Extract the [X, Y] coordinate from the center of the cell holding the provided text.  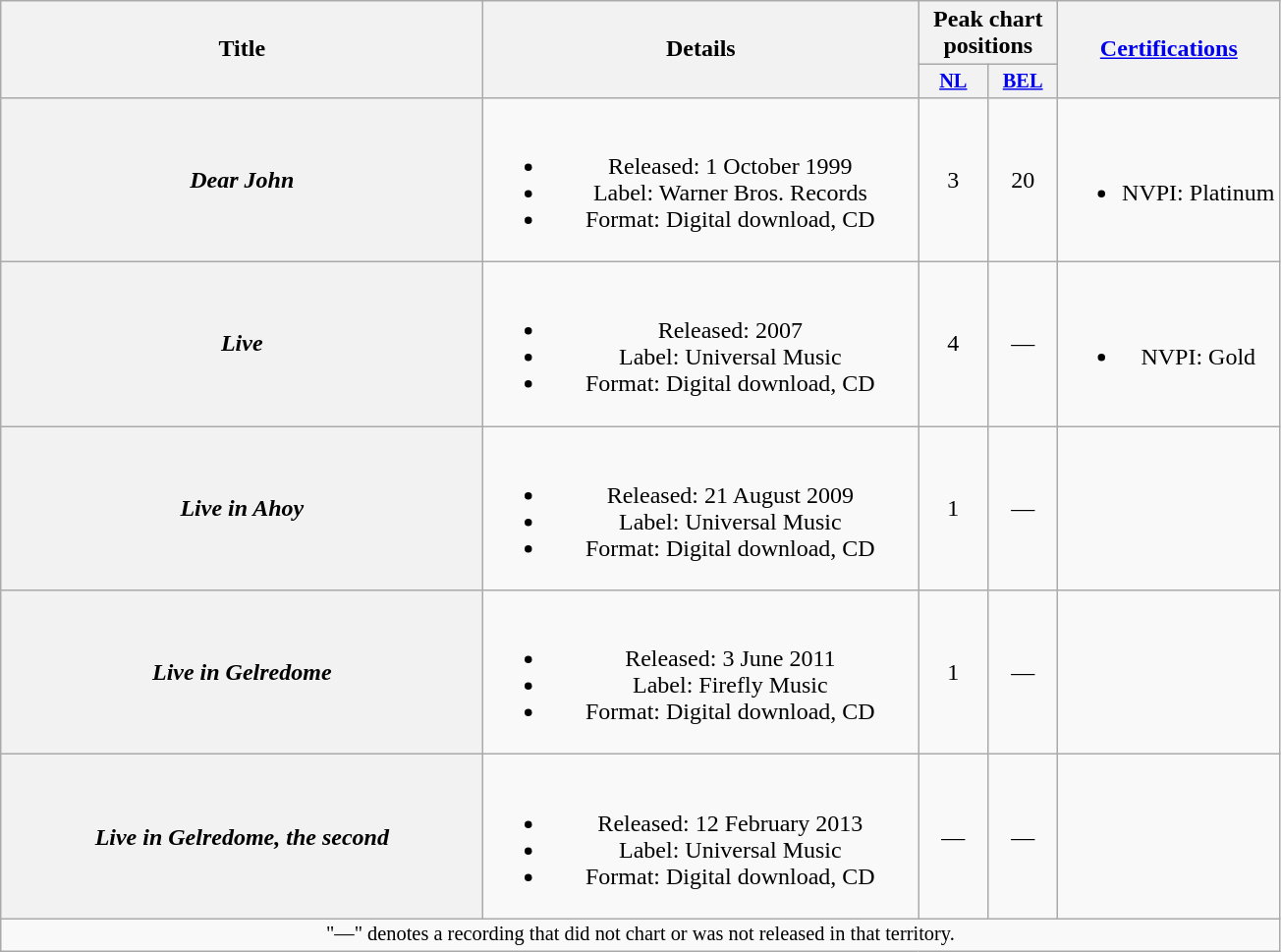
BEL [1024, 82]
Certifications [1169, 49]
Dear John [242, 179]
Title [242, 49]
NVPI: Gold [1169, 344]
3 [953, 179]
Details [701, 49]
Released: 2007Label: Universal MusicFormat: Digital download, CD [701, 344]
Released: 21 August 2009Label: Universal MusicFormat: Digital download, CD [701, 509]
Live in Gelredome [242, 672]
Live in Ahoy [242, 509]
Released: 12 February 2013Label: Universal MusicFormat: Digital download, CD [701, 837]
Live [242, 344]
20 [1024, 179]
Released: 3 June 2011Label: Firefly MusicFormat: Digital download, CD [701, 672]
Released: 1 October 1999Label: Warner Bros. RecordsFormat: Digital download, CD [701, 179]
4 [953, 344]
Live in Gelredome, the second [242, 837]
"—" denotes a recording that did not chart or was not released in that territory. [640, 935]
Peak chart positions [988, 33]
NL [953, 82]
NVPI: Platinum [1169, 179]
